Extract the [x, y] coordinate from the center of the cell holding the provided text.  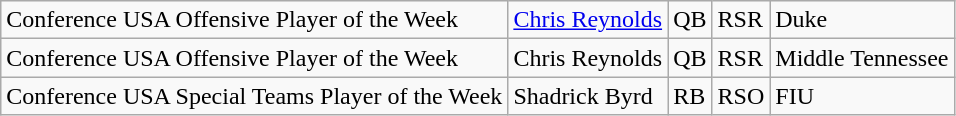
Conference USA Special Teams Player of the Week [254, 96]
RSO [741, 96]
Middle Tennessee [862, 58]
FIU [862, 96]
Duke [862, 20]
RB [690, 96]
Shadrick Byrd [588, 96]
